Return (X, Y) of the center of cell containing provided text 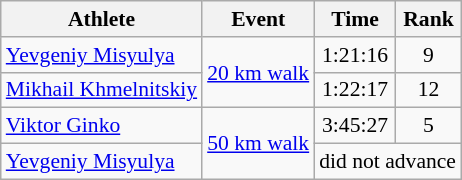
1:22:17 (355, 90)
Athlete (102, 19)
50 km walk (258, 144)
5 (428, 126)
did not advance (388, 162)
3:45:27 (355, 126)
12 (428, 90)
Event (258, 19)
Rank (428, 19)
1:21:16 (355, 55)
Viktor Ginko (102, 126)
9 (428, 55)
Time (355, 19)
20 km walk (258, 72)
Mikhail Khmelnitskiy (102, 90)
